Locate the cell with the specified text and output its [x, y] center coordinate. 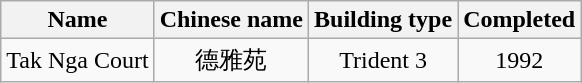
Completed [520, 20]
Tak Nga Court [78, 60]
Chinese name [231, 20]
Building type [384, 20]
Name [78, 20]
Trident 3 [384, 60]
1992 [520, 60]
德雅苑 [231, 60]
